Determine the [x, y] coordinate at the center of the cell enclosing the given text.  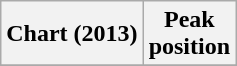
Peakposition [189, 34]
Chart (2013) [72, 34]
